Output the (X, Y) coordinate of the center of the cell containing the given text.  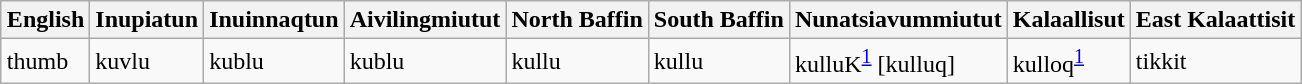
East Kalaattisit (1215, 20)
Nunatsiavummiutut (898, 20)
Aivilingmiutut (425, 20)
tikkit (1215, 62)
South Baffin (718, 20)
Inupiatun (147, 20)
English (45, 20)
North Baffin (577, 20)
Inuinnaqtun (274, 20)
kuvlu (147, 62)
kulluK1 [kulluq] (898, 62)
thumb (45, 62)
kulloq1 (1068, 62)
Kalaallisut (1068, 20)
